Pinpoint the cell where the given text exists, returning its [X, Y] midpoint coordinate. 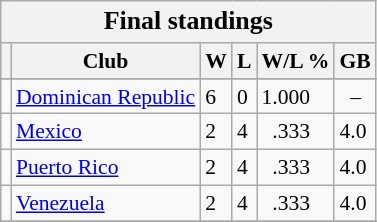
Club [106, 61]
Venezuela [106, 204]
0 [244, 97]
Final standings [188, 22]
Mexico [106, 132]
– [354, 97]
GB [354, 61]
Dominican Republic [106, 97]
W [216, 61]
L [244, 61]
Puerto Rico [106, 168]
1.000 [295, 97]
6 [216, 97]
W/L % [295, 61]
